Capture the cell that displays the provided text and extract its (X, Y) central coordinate. 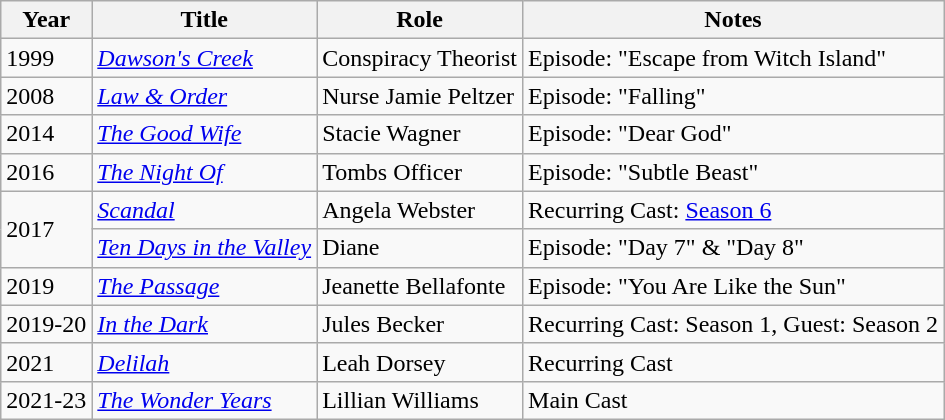
The Wonder Years (204, 400)
Year (46, 20)
In the Dark (204, 324)
Episode: "Dear God" (734, 134)
Diane (420, 248)
Law & Order (204, 96)
Ten Days in the Valley (204, 248)
Nurse Jamie Peltzer (420, 96)
Tombs Officer (420, 172)
Recurring Cast: Season 6 (734, 210)
Delilah (204, 362)
Jeanette Bellafonte (420, 286)
2017 (46, 229)
Recurring Cast (734, 362)
Main Cast (734, 400)
Title (204, 20)
2019-20 (46, 324)
Notes (734, 20)
Episode: "Falling" (734, 96)
2021-23 (46, 400)
Role (420, 20)
Recurring Cast: Season 1, Guest: Season 2 (734, 324)
Episode: "You Are Like the Sun" (734, 286)
Stacie Wagner (420, 134)
Leah Dorsey (420, 362)
Episode: "Escape from Witch Island" (734, 58)
2014 (46, 134)
Angela Webster (420, 210)
Episode: "Subtle Beast" (734, 172)
Scandal (204, 210)
2021 (46, 362)
The Good Wife (204, 134)
1999 (46, 58)
The Passage (204, 286)
Jules Becker (420, 324)
2019 (46, 286)
Conspiracy Theorist (420, 58)
Lillian Williams (420, 400)
The Night Of (204, 172)
Dawson's Creek (204, 58)
2016 (46, 172)
Episode: "Day 7" & "Day 8" (734, 248)
2008 (46, 96)
